Return the [x, y] coordinate for the center point of the cell that contains the specified text.  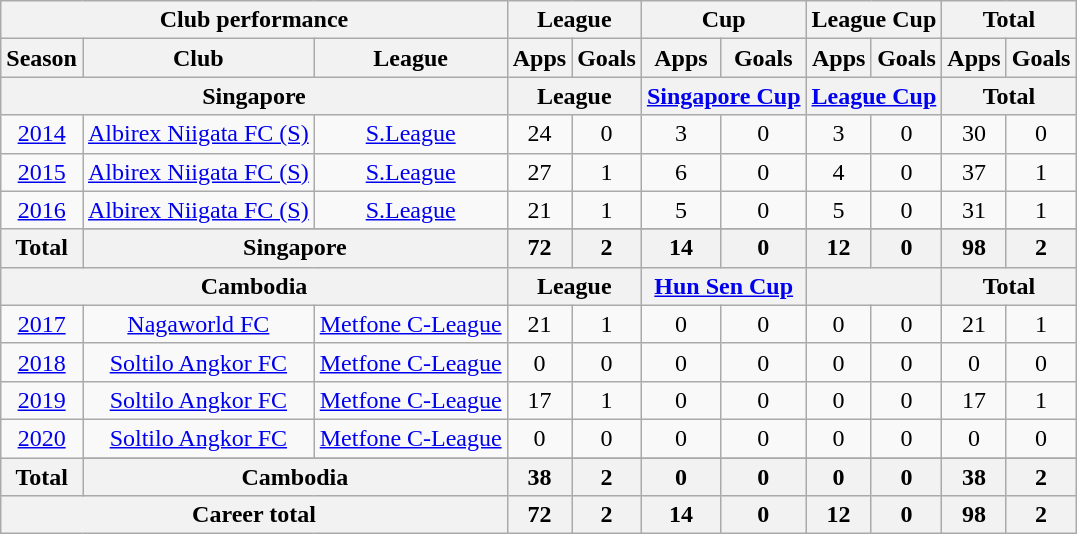
2014 [42, 134]
31 [974, 210]
Singapore Cup [724, 96]
2020 [42, 438]
2017 [42, 324]
Career total [254, 515]
Cup [724, 20]
37 [974, 172]
4 [838, 172]
30 [974, 134]
Nagaworld FC [198, 324]
Club performance [254, 20]
2015 [42, 172]
Season [42, 58]
27 [539, 172]
2018 [42, 362]
Hun Sen Cup [724, 286]
2016 [42, 210]
Club [198, 58]
6 [680, 172]
24 [539, 134]
2019 [42, 400]
